Return the [x, y] coordinate for the center point of the cell that contains the specified text.  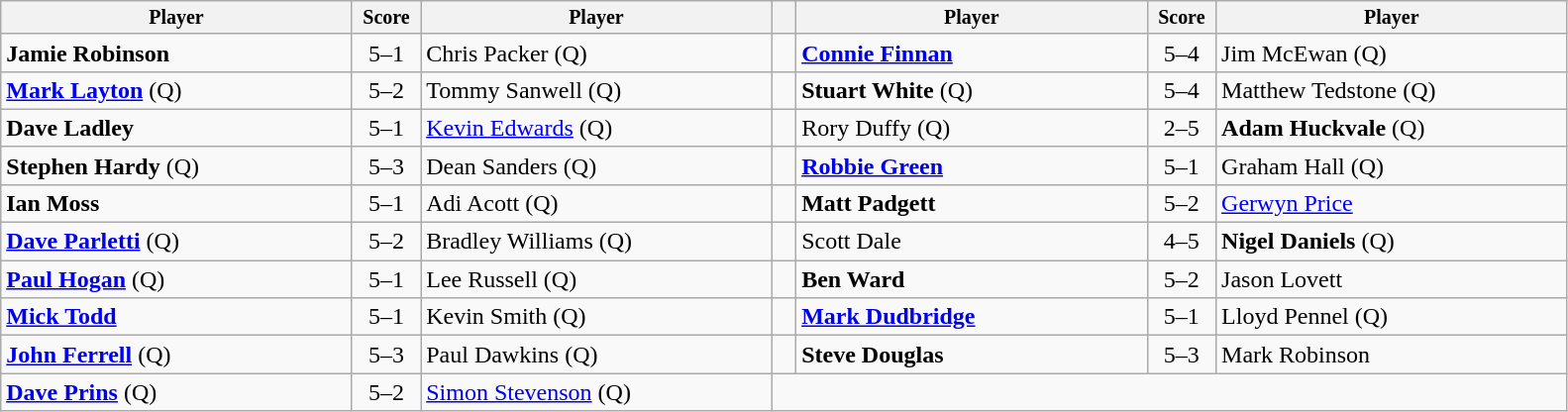
Dean Sanders (Q) [596, 165]
2–5 [1181, 128]
Nigel Daniels (Q) [1392, 242]
Jamie Robinson [176, 52]
Jason Lovett [1392, 279]
Rory Duffy (Q) [972, 128]
Bradley Williams (Q) [596, 242]
Jim McEwan (Q) [1392, 52]
Connie Finnan [972, 52]
Mick Todd [176, 317]
Kevin Smith (Q) [596, 317]
Simon Stevenson (Q) [596, 392]
Lloyd Pennel (Q) [1392, 317]
Mark Robinson [1392, 355]
Paul Dawkins (Q) [596, 355]
Adam Huckvale (Q) [1392, 128]
Scott Dale [972, 242]
Stephen Hardy (Q) [176, 165]
Dave Ladley [176, 128]
Gerwyn Price [1392, 203]
Matt Padgett [972, 203]
Tommy Sanwell (Q) [596, 90]
Chris Packer (Q) [596, 52]
Adi Acott (Q) [596, 203]
Stuart White (Q) [972, 90]
John Ferrell (Q) [176, 355]
Robbie Green [972, 165]
Kevin Edwards (Q) [596, 128]
Matthew Tedstone (Q) [1392, 90]
Mark Dudbridge [972, 317]
Ben Ward [972, 279]
Steve Douglas [972, 355]
Lee Russell (Q) [596, 279]
Graham Hall (Q) [1392, 165]
Ian Moss [176, 203]
Dave Prins (Q) [176, 392]
Mark Layton (Q) [176, 90]
4–5 [1181, 242]
Dave Parletti (Q) [176, 242]
Paul Hogan (Q) [176, 279]
